Scan for the cell matching the given text and deliver its [x, y] coordinate at center. 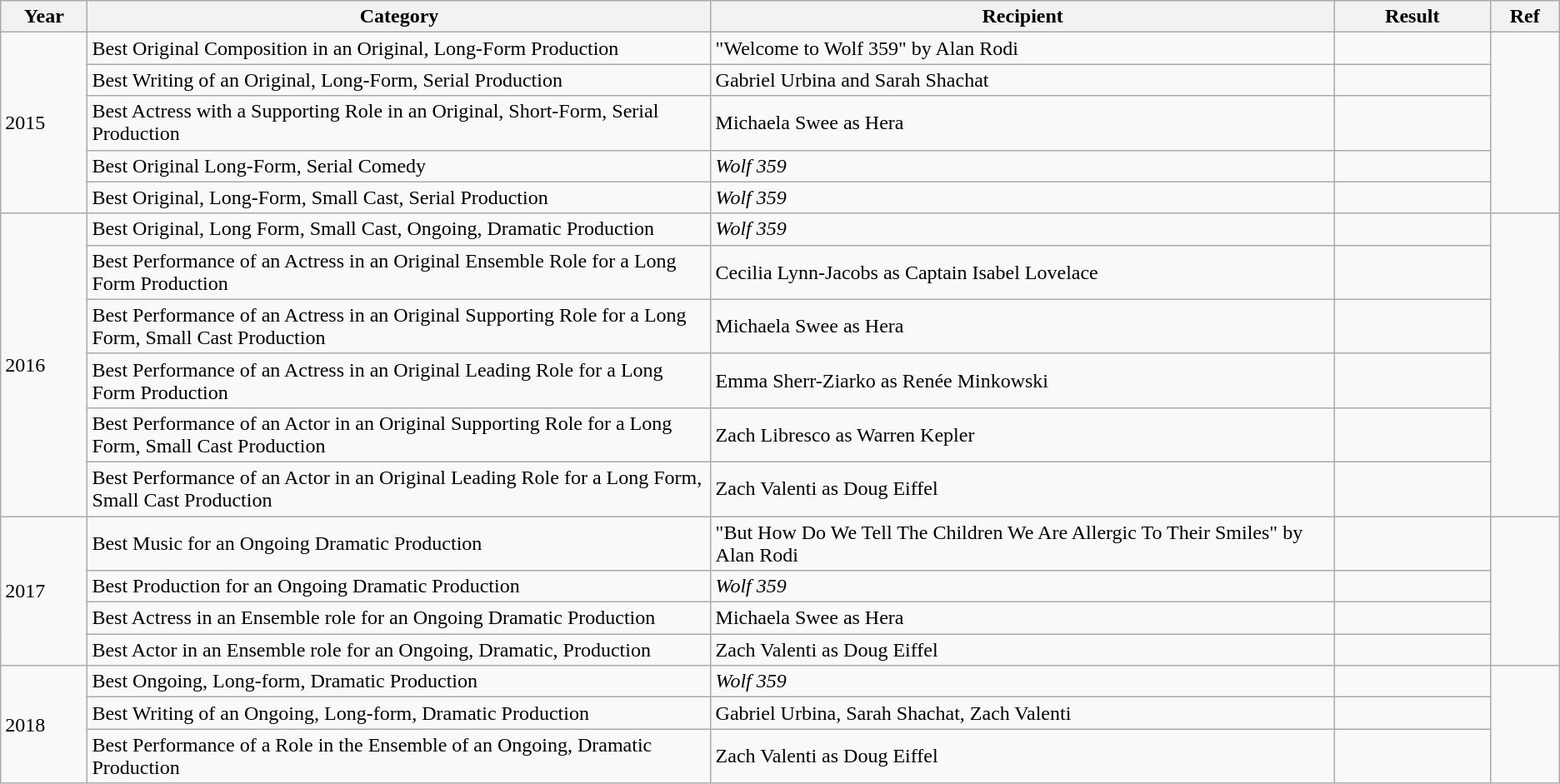
Best Original Composition in an Original, Long-Form Production [399, 48]
Category [399, 17]
Best Actress in an Ensemble role for an Ongoing Dramatic Production [399, 618]
Best Performance of an Actor in an Original Supporting Role for a Long Form, Small Cast Production [399, 435]
Best Actress with a Supporting Role in an Original, Short-Form, Serial Production [399, 123]
2017 [44, 592]
Emma Sherr-Ziarko as Renée Minkowski [1022, 380]
Gabriel Urbina and Sarah Shachat [1022, 80]
"But How Do We Tell The Children We Are Allergic To Their Smiles" by Alan Rodi [1022, 543]
Best Original Long-Form, Serial Comedy [399, 166]
2015 [44, 123]
Best Music for an Ongoing Dramatic Production [399, 543]
Best Actor in an Ensemble role for an Ongoing, Dramatic, Production [399, 650]
Best Performance of an Actress in an Original Supporting Role for a Long Form, Small Cast Production [399, 327]
2016 [44, 365]
Best Original, Long-Form, Small Cast, Serial Production [399, 197]
Recipient [1022, 17]
"Welcome to Wolf 359" by Alan Rodi [1022, 48]
Best Performance of an Actor in an Original Leading Role for a Long Form, Small Cast Production [399, 488]
Best Writing of an Original, Long-Form, Serial Production [399, 80]
Gabriel Urbina, Sarah Shachat, Zach Valenti [1022, 713]
Year [44, 17]
Best Writing of an Ongoing, Long-form, Dramatic Production [399, 713]
Cecilia Lynn-Jacobs as Captain Isabel Lovelace [1022, 272]
Zach Libresco as Warren Kepler [1022, 435]
Best Ongoing, Long-form, Dramatic Production [399, 682]
Best Performance of a Role in the Ensemble of an Ongoing, Dramatic Production [399, 757]
Result [1412, 17]
2018 [44, 725]
Best Performance of an Actress in an Original Ensemble Role for a Long Form Production [399, 272]
Ref [1525, 17]
Best Performance of an Actress in an Original Leading Role for a Long Form Production [399, 380]
Best Production for an Ongoing Dramatic Production [399, 587]
Best Original, Long Form, Small Cast, Ongoing, Dramatic Production [399, 229]
